From the cell containing the given text, extract its center point as [X, Y] coordinate. 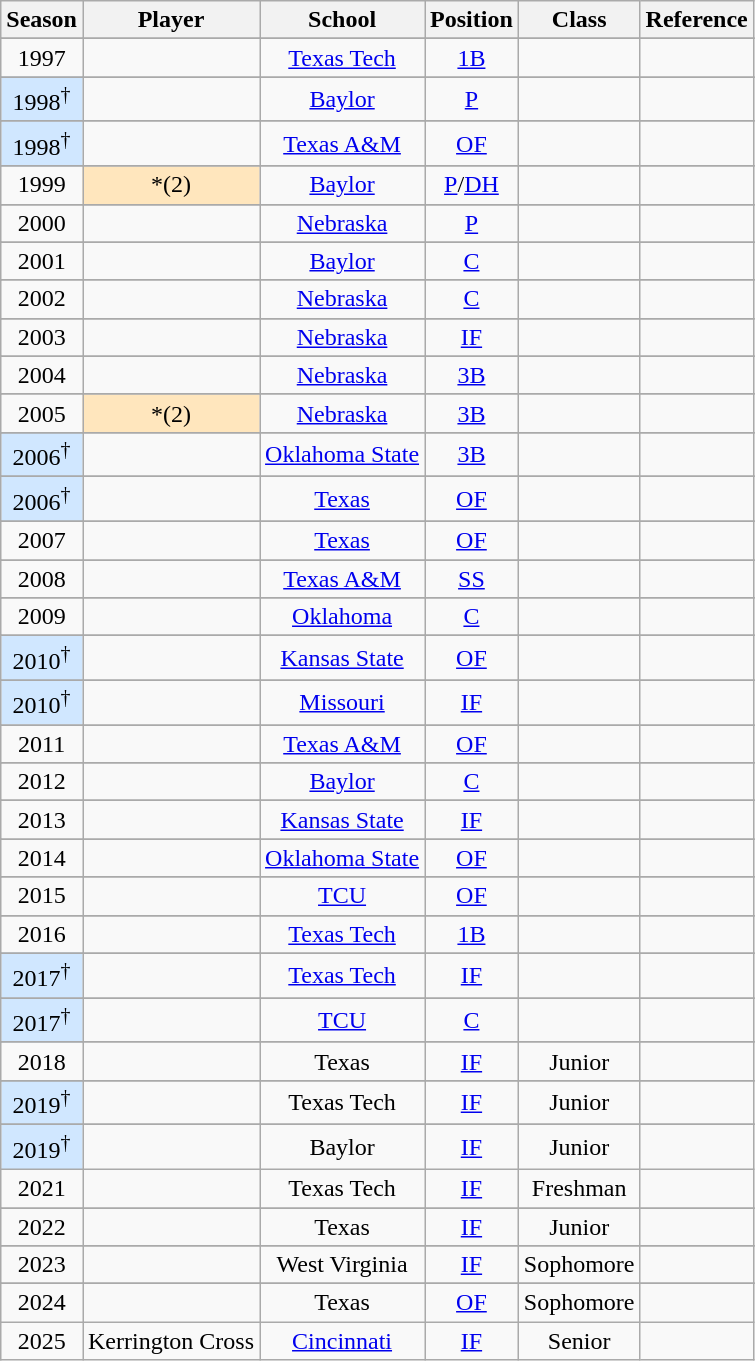
2021 [42, 1188]
Class [579, 20]
Senior [579, 1341]
2016 [42, 934]
2004 [42, 375]
2000 [42, 223]
Freshman [579, 1188]
Missouri [342, 702]
P/DH [472, 185]
Player [170, 20]
SS [472, 579]
2012 [42, 782]
2023 [42, 1265]
Oklahoma [342, 617]
2001 [42, 261]
Position [472, 20]
2008 [42, 579]
2018 [42, 1061]
Season [42, 20]
2014 [42, 858]
Kerrington Cross [170, 1341]
2011 [42, 744]
2024 [42, 1303]
2007 [42, 541]
2025 [42, 1341]
2005 [42, 413]
Reference [696, 20]
2002 [42, 299]
2009 [42, 617]
West Virginia [342, 1265]
1997 [42, 58]
2013 [42, 820]
1999 [42, 185]
2015 [42, 896]
2022 [42, 1227]
Cincinnati [342, 1341]
2003 [42, 337]
School [342, 20]
